Capture the cell that displays the provided text and extract its [X, Y] central coordinate. 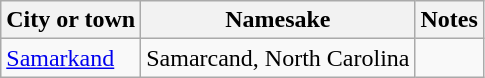
Namesake [278, 20]
Samarcand, North Carolina [278, 58]
Notes [449, 20]
Samarkand [71, 58]
City or town [71, 20]
